For the text-containing cell, return its midpoint in [X, Y] coordinate format. 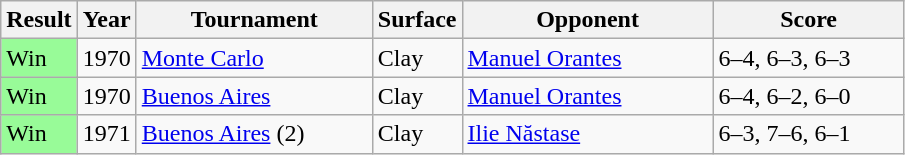
Tournament [254, 20]
Year [106, 20]
Opponent [588, 20]
Result [39, 20]
Ilie Năstase [588, 134]
Buenos Aires [254, 96]
6–3, 7–6, 6–1 [808, 134]
Monte Carlo [254, 58]
6–4, 6–3, 6–3 [808, 58]
6–4, 6–2, 6–0 [808, 96]
Buenos Aires (2) [254, 134]
Surface [417, 20]
1971 [106, 134]
Score [808, 20]
